Pinpoint the cell where the given text exists, returning its (x, y) midpoint coordinate. 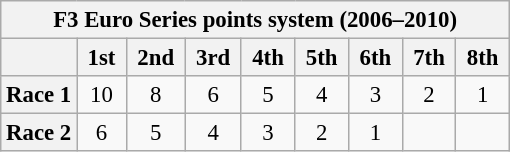
Race 2 (39, 133)
1st (101, 58)
8th (483, 58)
10 (101, 95)
3rd (213, 58)
2nd (156, 58)
F3 Euro Series points system (2006–2010) (256, 20)
4th (268, 58)
8 (156, 95)
7th (429, 58)
5th (322, 58)
Race 1 (39, 95)
6th (376, 58)
